Locate the cell with the specified text and output its [x, y] center coordinate. 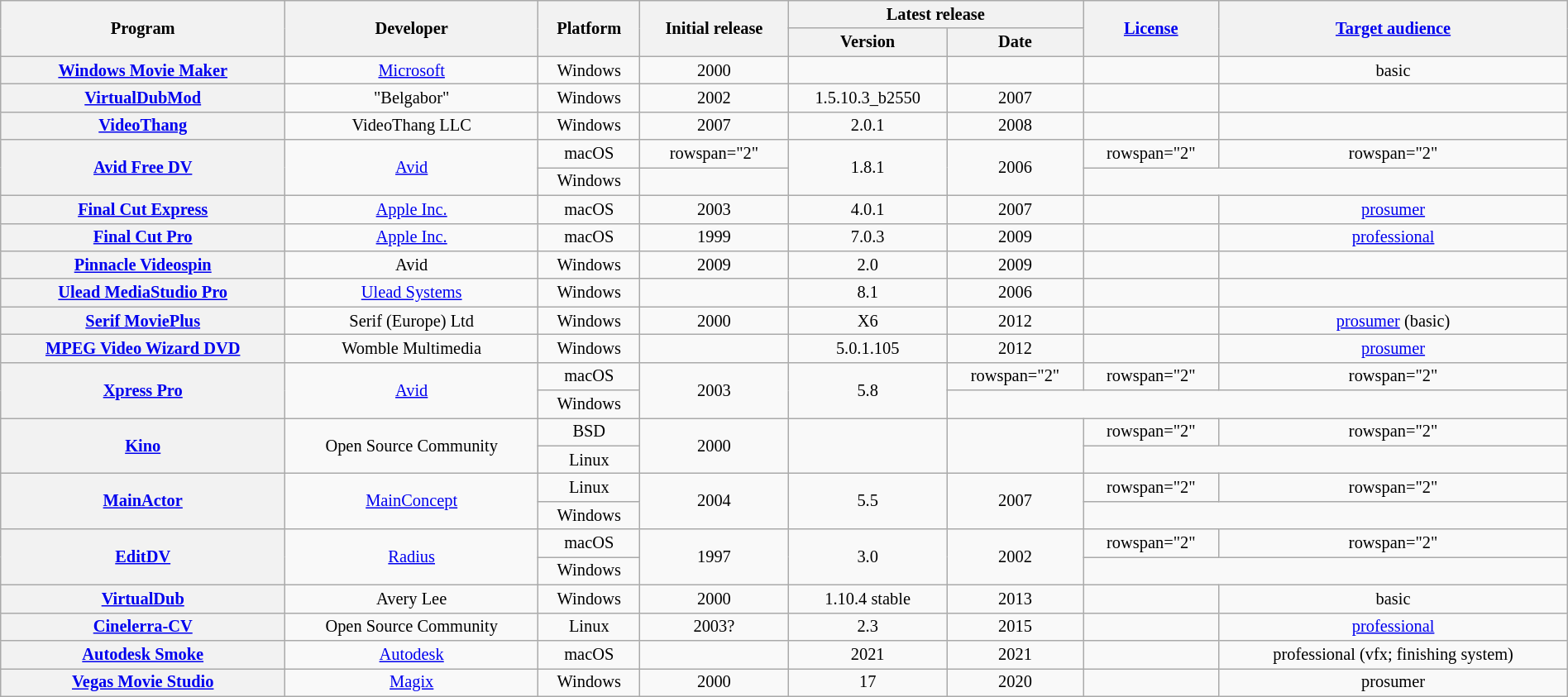
MPEG Video Wizard DVD [143, 348]
Final Cut Pro [143, 237]
Cinelerra-CV [143, 627]
Ulead MediaStudio Pro [143, 293]
Radius [412, 557]
Serif (Europe) Ltd [412, 321]
1997 [715, 557]
2.0.1 [868, 126]
VirtualDub [143, 599]
5.5 [868, 501]
BSD [589, 432]
Ulead Systems [412, 293]
Xpress Pro [143, 390]
Kino [143, 445]
2015 [1015, 627]
2004 [715, 501]
Magix [412, 682]
1999 [715, 237]
Version [868, 42]
2.0 [868, 265]
Program [143, 28]
Avid Free DV [143, 167]
2003? [715, 627]
2020 [1015, 682]
Avery Lee [412, 599]
Autodesk Smoke [143, 654]
professional (vfx; finishing system) [1393, 654]
Latest release [936, 14]
1.5.10.3_b2550 [868, 98]
Initial release [715, 28]
2008 [1015, 126]
Microsoft [412, 70]
Developer [412, 28]
3.0 [868, 557]
2013 [1015, 599]
Windows Movie Maker [143, 70]
Autodesk [412, 654]
1.8.1 [868, 167]
Pinnacle Videospin [143, 265]
Vegas Movie Studio [143, 682]
Target audience [1393, 28]
4.0.1 [868, 209]
EditDV [143, 557]
2.3 [868, 627]
Date [1015, 42]
VirtualDubMod [143, 98]
Serif MoviePlus [143, 321]
17 [868, 682]
MainConcept [412, 501]
License [1151, 28]
Platform [589, 28]
"Belgabor" [412, 98]
5.8 [868, 390]
7.0.3 [868, 237]
VideoThang LLC [412, 126]
5.0.1.105 [868, 348]
1.10.4 stable [868, 599]
X6 [868, 321]
MainActor [143, 501]
Final Cut Express [143, 209]
VideoThang [143, 126]
prosumer (basic) [1393, 321]
Womble Multimedia [412, 348]
8.1 [868, 293]
